Identify which cell holds the provided text, then report its [X, Y] central coordinate. 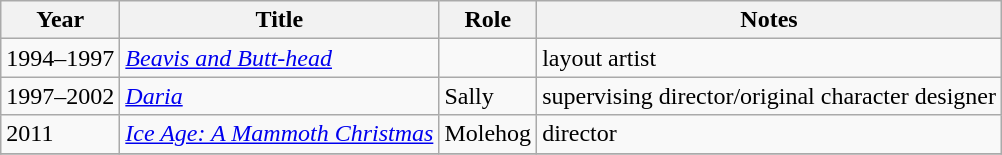
supervising director/original character designer [770, 96]
director [770, 134]
Daria [280, 96]
Molehog [488, 134]
layout artist [770, 58]
Ice Age: A Mammoth Christmas [280, 134]
Notes [770, 20]
2011 [60, 134]
1994–1997 [60, 58]
Beavis and Butt-head [280, 58]
Sally [488, 96]
Role [488, 20]
Year [60, 20]
Title [280, 20]
1997–2002 [60, 96]
